Return the [x, y] coordinate for the center point of the cell that contains the specified text.  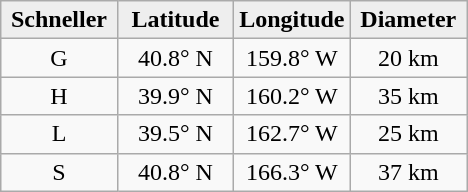
160.2° W [292, 96]
S [59, 172]
35 km [408, 96]
L [59, 134]
166.3° W [292, 172]
G [59, 58]
Schneller [59, 20]
162.7° W [292, 134]
Diameter [408, 20]
Longitude [292, 20]
H [59, 96]
159.8° W [292, 58]
Latitude [175, 20]
37 km [408, 172]
39.5° N [175, 134]
39.9° N [175, 96]
20 km [408, 58]
25 km [408, 134]
